Detect which cell encompasses the target text, then output its (x, y) center coordinate. 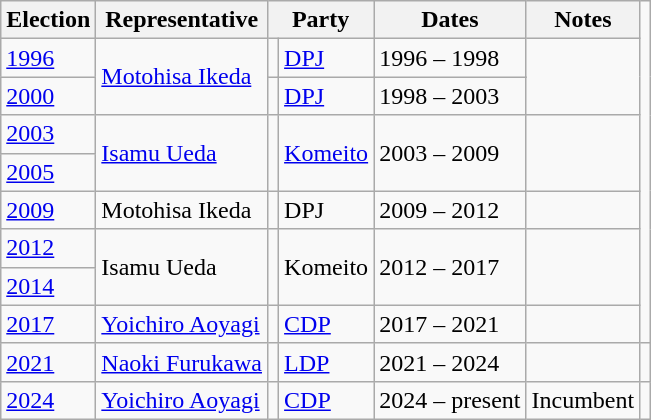
2021 – 2024 (450, 362)
Representative (182, 20)
1996 – 1998 (450, 58)
Incumbent (583, 400)
2024 – present (450, 400)
Dates (450, 20)
2014 (48, 286)
2012 – 2017 (450, 267)
2009 – 2012 (450, 210)
2024 (48, 400)
2021 (48, 362)
1998 – 2003 (450, 96)
2012 (48, 248)
Party (321, 20)
Notes (583, 20)
Naoki Furukawa (182, 362)
1996 (48, 58)
2017 (48, 324)
2000 (48, 96)
2003 (48, 134)
LDP (326, 362)
2017 – 2021 (450, 324)
2009 (48, 210)
2005 (48, 172)
Election (48, 20)
2003 – 2009 (450, 153)
